Extract the [x, y] coordinate from the center of the cell holding the provided text.  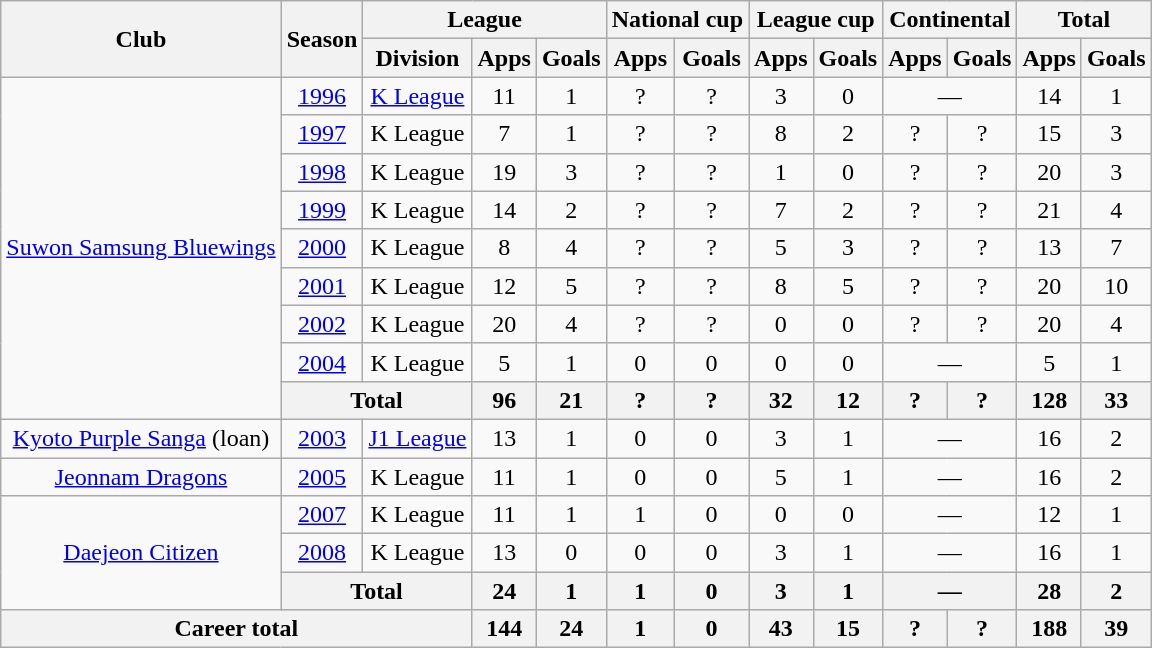
2000 [322, 248]
1996 [322, 96]
Season [322, 39]
Suwon Samsung Bluewings [141, 248]
28 [1049, 591]
10 [1116, 286]
Division [418, 58]
1998 [322, 172]
43 [781, 629]
2002 [322, 324]
2005 [322, 477]
2004 [322, 362]
144 [504, 629]
1997 [322, 134]
Daejeon Citizen [141, 553]
Continental [950, 20]
96 [504, 400]
Club [141, 39]
2003 [322, 438]
J1 League [418, 438]
39 [1116, 629]
188 [1049, 629]
National cup [677, 20]
1999 [322, 210]
2007 [322, 515]
League [484, 20]
32 [781, 400]
128 [1049, 400]
League cup [816, 20]
Kyoto Purple Sanga (loan) [141, 438]
Career total [236, 629]
2008 [322, 553]
2001 [322, 286]
19 [504, 172]
33 [1116, 400]
Jeonnam Dragons [141, 477]
